Determine the [X, Y] coordinate at the center of the cell enclosing the given text.  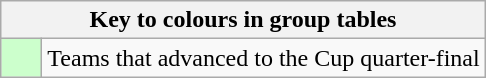
Teams that advanced to the Cup quarter-final [264, 58]
Key to colours in group tables [243, 20]
